Detect which cell encompasses the target text, then output its (x, y) center coordinate. 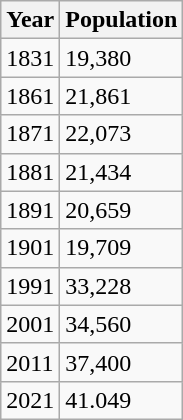
20,659 (122, 210)
22,073 (122, 134)
2011 (30, 362)
34,560 (122, 324)
2021 (30, 400)
19,709 (122, 248)
Year (30, 20)
37,400 (122, 362)
41.049 (122, 400)
19,380 (122, 58)
21,434 (122, 172)
2001 (30, 324)
Population (122, 20)
1901 (30, 248)
1891 (30, 210)
33,228 (122, 286)
1881 (30, 172)
1861 (30, 96)
1831 (30, 58)
21,861 (122, 96)
1871 (30, 134)
1991 (30, 286)
